Search for the cell housing the specified text and yield its (x, y) center coordinate. 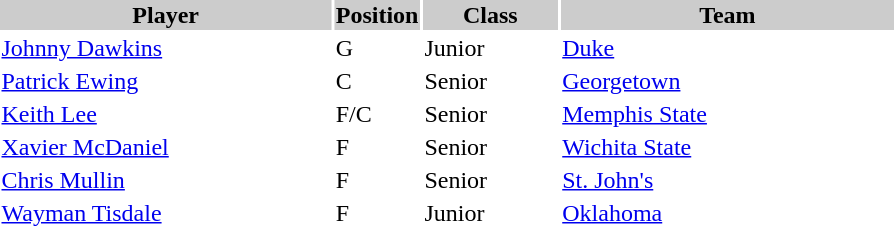
Georgetown (728, 81)
Player (166, 15)
Wichita State (728, 147)
C (377, 81)
Position (377, 15)
Junior (490, 48)
Keith Lee (166, 114)
Memphis State (728, 114)
Class (490, 15)
Johnny Dawkins (166, 48)
G (377, 48)
Xavier McDaniel (166, 147)
F/C (377, 114)
Duke (728, 48)
Team (728, 15)
Patrick Ewing (166, 81)
Chris Mullin (166, 180)
St. John's (728, 180)
